Locate the cell with the specified text and output its [X, Y] center coordinate. 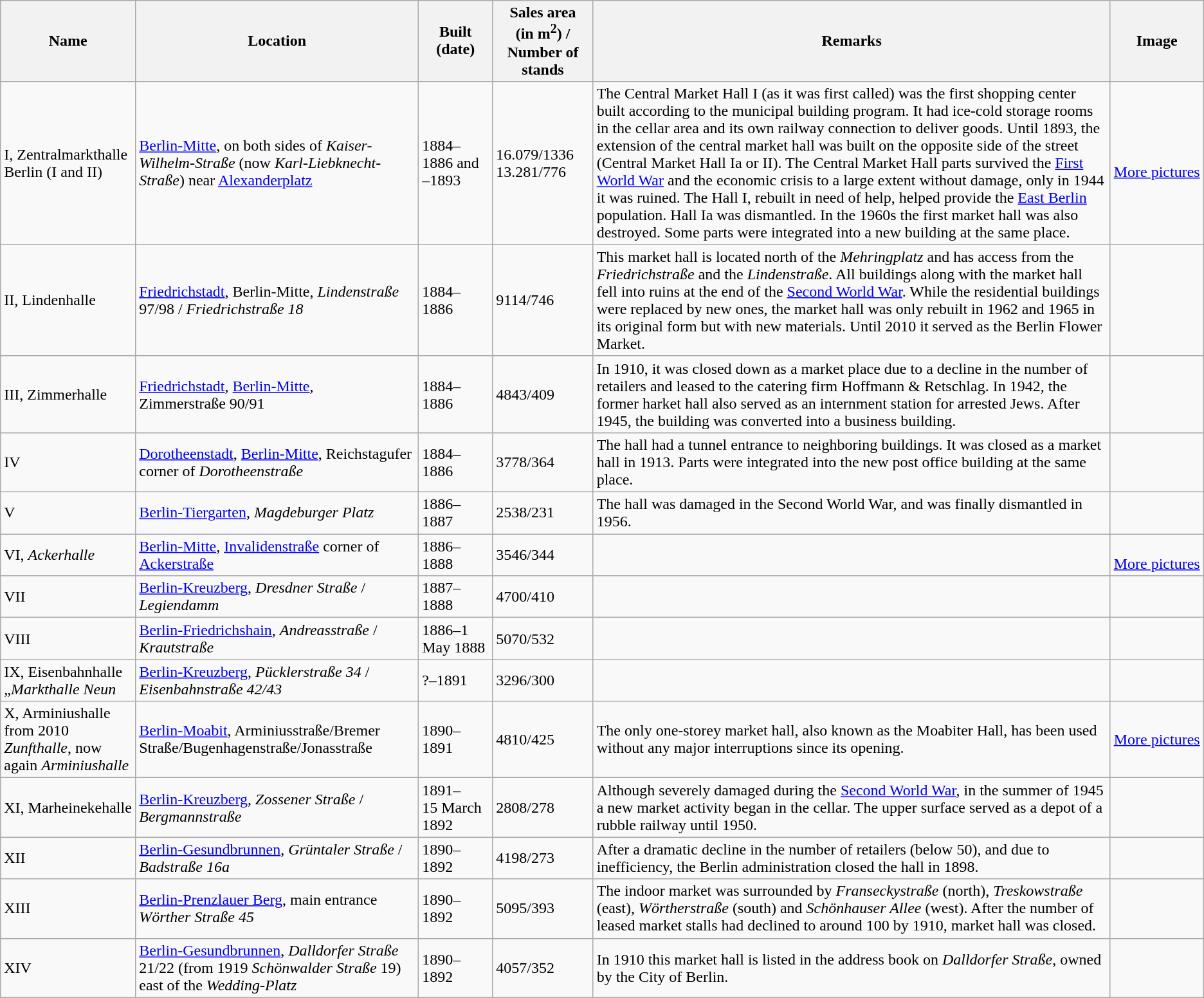
III, Zimmerhalle [68, 394]
Berlin-Kreuzberg, Zossener Straße / Bergmannstraße [277, 808]
XII [68, 858]
XIII [68, 909]
Name [68, 41]
XIV [68, 968]
5095/393 [543, 909]
The hall was damaged in the Second World War, and was finally dismantled in 1956. [852, 513]
1886–1 May 1888 [455, 638]
Friedrichstadt, Berlin-Mitte, Lindenstraße 97/98 / Friedrichstraße 18 [277, 300]
1891–15 March 1892 [455, 808]
IX, Eisenbahnhalle„Markthalle Neun [68, 681]
Location [277, 41]
II, Lindenhalle [68, 300]
In 1910 this market hall is listed in the address book on Dalldorfer Straße, owned by the City of Berlin. [852, 968]
Berlin-Tiergarten, Magdeburger Platz [277, 513]
1884–1886 and –1893 [455, 163]
Friedrichstadt, Berlin-Mitte, Zimmerstraße 90/91 [277, 394]
Berlin-Gesundbrunnen, Grüntaler Straße / Badstraße 16a [277, 858]
1886–1888 [455, 555]
3546/344 [543, 555]
Berlin-Kreuzberg, Dresdner Straße / Legiendamm [277, 597]
The only one-storey market hall, also known as the Moabiter Hall, has been used without any major interruptions since its opening. [852, 740]
Sales area (in m2) / Number of stands [543, 41]
XI, Marheinekehalle [68, 808]
Berlin-Kreuzberg, Pücklerstraße 34 / Eisenbahnstraße 42/43 [277, 681]
4843/409 [543, 394]
Image [1156, 41]
After a dramatic decline in the number of retailers (below 50), and due to inefficiency, the Berlin administration closed the hall in 1898. [852, 858]
?–1891 [455, 681]
Dorotheenstadt, Berlin-Mitte, Reichstagufer corner of Dorotheenstraße [277, 462]
VI, Ackerhalle [68, 555]
4810/425 [543, 740]
Built (date) [455, 41]
16.079/133613.281/776 [543, 163]
2538/231 [543, 513]
IV [68, 462]
VII [68, 597]
4057/352 [543, 968]
Berlin-Moabit, Arminiusstraße/Bremer Straße/Bugenhagenstraße/Jonasstraße [277, 740]
VIII [68, 638]
V [68, 513]
3296/300 [543, 681]
4700/410 [543, 597]
1886–1887 [455, 513]
Remarks [852, 41]
2808/278 [543, 808]
X, Arminiushallefrom 2010 Zunfthalle, now again Arminiushalle [68, 740]
5070/532 [543, 638]
Berlin-Prenzlauer Berg, main entrance Wörther Straße 45 [277, 909]
9114/746 [543, 300]
Berlin-Mitte, Invalidenstraße corner of Ackerstraße [277, 555]
Berlin-Mitte, on both sides of Kaiser-Wilhelm-Straße (now Karl-Liebknecht-Straße) near Alexanderplatz [277, 163]
3778/364 [543, 462]
1890–1891 [455, 740]
4198/273 [543, 858]
I, Zentralmarkthalle Berlin (I and II) [68, 163]
Berlin-Gesundbrunnen, Dalldorfer Straße 21/22 (from 1919 Schönwalder Straße 19) east of the Wedding-Platz [277, 968]
Berlin-Friedrichshain, Andreasstraße / Krautstraße [277, 638]
1887–1888 [455, 597]
